Search for the cell housing the specified text and yield its [X, Y] center coordinate. 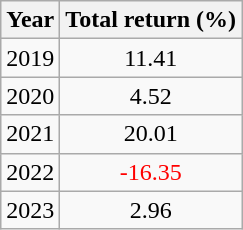
2021 [30, 134]
2023 [30, 210]
11.41 [151, 58]
2022 [30, 172]
2020 [30, 96]
Year [30, 20]
2.96 [151, 210]
4.52 [151, 96]
-16.35 [151, 172]
20.01 [151, 134]
Total return (%) [151, 20]
2019 [30, 58]
